Provide the (x, y) coordinate of the cell's center where the given text is located.  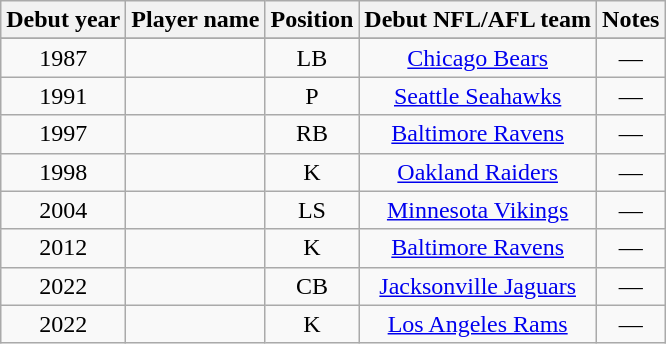
1991 (64, 96)
Player name (196, 20)
RB (312, 134)
1987 (64, 58)
CB (312, 286)
LB (312, 58)
1997 (64, 134)
Minnesota Vikings (478, 210)
Debut NFL/AFL team (478, 20)
Los Angeles Rams (478, 324)
Oakland Raiders (478, 172)
2012 (64, 248)
Position (312, 20)
1998 (64, 172)
P (312, 96)
Jacksonville Jaguars (478, 286)
2004 (64, 210)
Chicago Bears (478, 58)
Notes (631, 20)
Seattle Seahawks (478, 96)
LS (312, 210)
Debut year (64, 20)
